Return the (x, y) coordinate for the center point of the cell that contains the specified text.  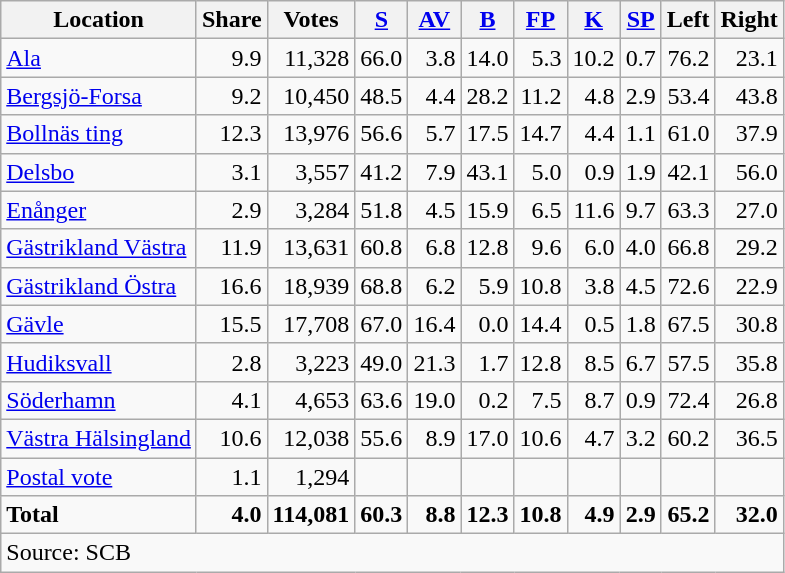
14.4 (540, 324)
4.9 (594, 515)
5.3 (540, 58)
15.9 (488, 210)
61.0 (688, 134)
Delsbo (99, 172)
SP (640, 20)
4.8 (594, 96)
1.7 (488, 362)
17,708 (311, 324)
8.7 (594, 400)
48.5 (382, 96)
56.0 (749, 172)
30.8 (749, 324)
60.2 (688, 438)
9.9 (232, 58)
23.1 (749, 58)
AV (434, 20)
0.5 (594, 324)
12,038 (311, 438)
22.9 (749, 286)
76.2 (688, 58)
53.4 (688, 96)
Source: SCB (392, 553)
11,328 (311, 58)
Votes (311, 20)
60.3 (382, 515)
27.0 (749, 210)
114,081 (311, 515)
Postal vote (99, 477)
8.5 (594, 362)
51.8 (382, 210)
4,653 (311, 400)
67.0 (382, 324)
Gästrikland Östra (99, 286)
1,294 (311, 477)
43.8 (749, 96)
Bollnäs ting (99, 134)
1.9 (640, 172)
7.5 (540, 400)
43.1 (488, 172)
9.6 (540, 248)
67.5 (688, 324)
55.6 (382, 438)
65.2 (688, 515)
32.0 (749, 515)
21.3 (434, 362)
72.6 (688, 286)
0.0 (488, 324)
3,557 (311, 172)
11.6 (594, 210)
57.5 (688, 362)
Västra Hälsingland (99, 438)
17.0 (488, 438)
Hudiksvall (99, 362)
56.6 (382, 134)
Total (99, 515)
1.8 (640, 324)
FP (540, 20)
11.9 (232, 248)
29.2 (749, 248)
3,223 (311, 362)
2.8 (232, 362)
63.6 (382, 400)
18,939 (311, 286)
14.0 (488, 58)
9.2 (232, 96)
26.8 (749, 400)
5.7 (434, 134)
36.5 (749, 438)
4.1 (232, 400)
Bergsjö-Forsa (99, 96)
19.0 (434, 400)
37.9 (749, 134)
Left (688, 20)
Enånger (99, 210)
13,976 (311, 134)
8.9 (434, 438)
Ala (99, 58)
B (488, 20)
11.2 (540, 96)
Share (232, 20)
Right (749, 20)
66.8 (688, 248)
0.2 (488, 400)
35.8 (749, 362)
15.5 (232, 324)
7.9 (434, 172)
Söderhamn (99, 400)
13,631 (311, 248)
10,450 (311, 96)
8.8 (434, 515)
72.4 (688, 400)
6.5 (540, 210)
63.3 (688, 210)
28.2 (488, 96)
16.4 (434, 324)
6.2 (434, 286)
66.0 (382, 58)
49.0 (382, 362)
42.1 (688, 172)
68.8 (382, 286)
Gästrikland Västra (99, 248)
3.1 (232, 172)
4.7 (594, 438)
K (594, 20)
5.0 (540, 172)
9.7 (640, 210)
6.0 (594, 248)
14.7 (540, 134)
6.8 (434, 248)
3.2 (640, 438)
Gävle (99, 324)
3,284 (311, 210)
10.2 (594, 58)
6.7 (640, 362)
Location (99, 20)
16.6 (232, 286)
0.7 (640, 58)
41.2 (382, 172)
17.5 (488, 134)
S (382, 20)
5.9 (488, 286)
60.8 (382, 248)
